Pinpoint the cell where the given text exists, returning its (x, y) midpoint coordinate. 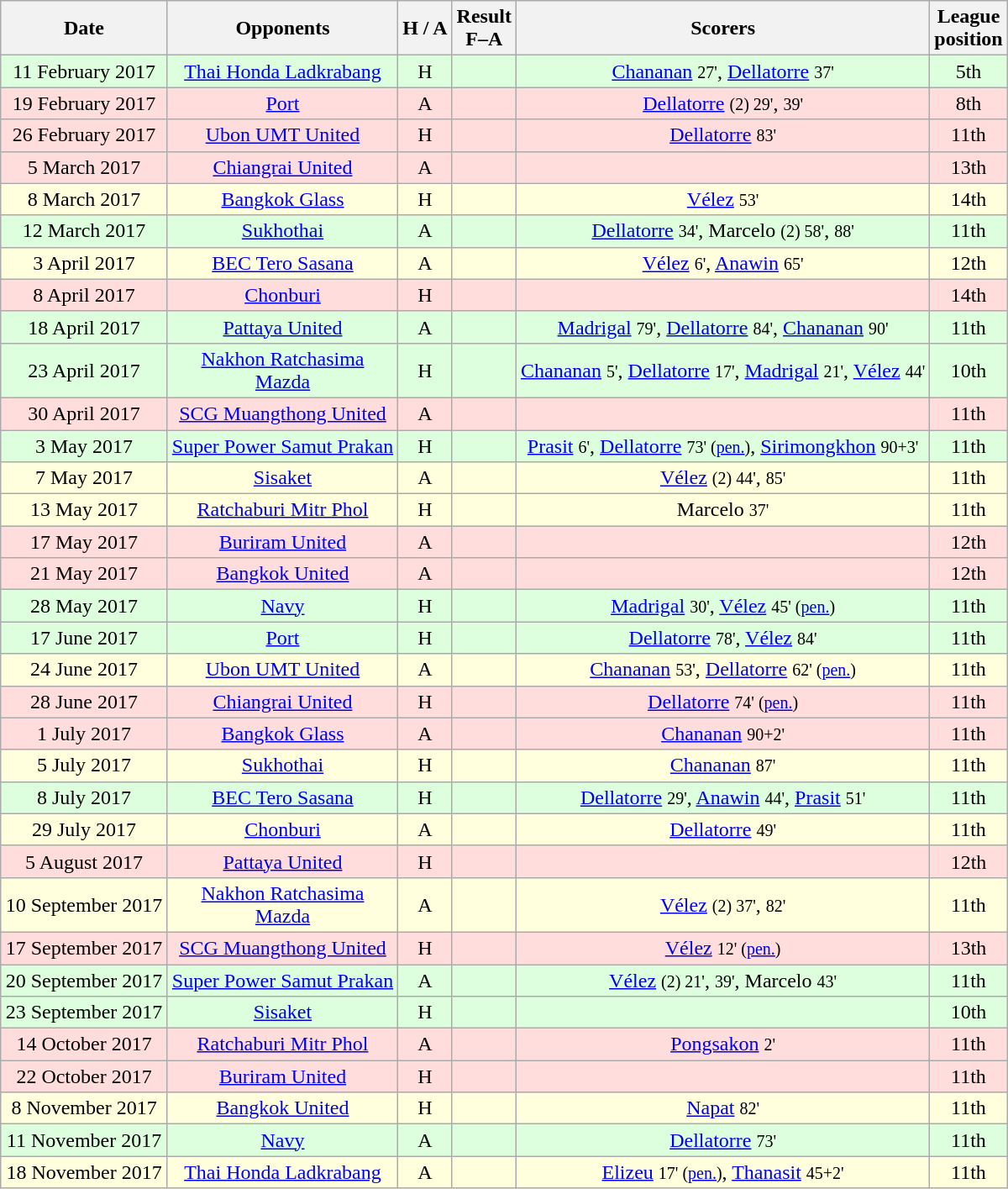
7 May 2017 (84, 478)
ResultF–A (484, 29)
11 November 2017 (84, 1140)
3 May 2017 (84, 446)
Leagueposition (969, 29)
Dellatorre 29', Anawin 44', Prasit 51' (722, 797)
26 February 2017 (84, 135)
24 June 2017 (84, 670)
3 April 2017 (84, 263)
12 March 2017 (84, 231)
Marcelo 37' (722, 510)
Chananan 90+2' (722, 734)
Dellatorre 74' (pen.) (722, 702)
Vélez 12' (pen.) (722, 948)
23 September 2017 (84, 1013)
8 April 2017 (84, 295)
30 April 2017 (84, 413)
Vélez (2) 21', 39', Marcelo 43' (722, 981)
21 May 2017 (84, 574)
18 April 2017 (84, 327)
20 September 2017 (84, 981)
Vélez 6', Anawin 65' (722, 263)
11 February 2017 (84, 71)
Madrigal 79', Dellatorre 84', Chananan 90' (722, 327)
H / A (425, 29)
5th (969, 71)
23 April 2017 (84, 370)
5 August 2017 (84, 861)
Vélez 53' (722, 199)
Vélez (2) 37', 82' (722, 904)
Vélez (2) 44', 85' (722, 478)
14 October 2017 (84, 1044)
5 March 2017 (84, 167)
Prasit 6', Dellatorre 73' (pen.), Sirimongkhon 90+3' (722, 446)
8 November 2017 (84, 1108)
Pongsakon 2' (722, 1044)
10 September 2017 (84, 904)
Dellatorre (2) 29', 39' (722, 103)
Scorers (722, 29)
1 July 2017 (84, 734)
13 May 2017 (84, 510)
8 July 2017 (84, 797)
8th (969, 103)
Chananan 87' (722, 765)
22 October 2017 (84, 1076)
Madrigal 30', Vélez 45' (pen.) (722, 606)
Chananan 27', Dellatorre 37' (722, 71)
29 July 2017 (84, 829)
Napat 82' (722, 1108)
Dellatorre 73' (722, 1140)
28 May 2017 (84, 606)
17 June 2017 (84, 638)
Chananan 5', Dellatorre 17', Madrigal 21', Vélez 44' (722, 370)
8 March 2017 (84, 199)
5 July 2017 (84, 765)
Elizeu 17' (pen.), Thanasit 45+2' (722, 1172)
Chananan 53', Dellatorre 62' (pen.) (722, 670)
17 May 2017 (84, 542)
Dellatorre 34', Marcelo (2) 58', 88' (722, 231)
19 February 2017 (84, 103)
Dellatorre 78', Vélez 84' (722, 638)
18 November 2017 (84, 1172)
17 September 2017 (84, 948)
Date (84, 29)
28 June 2017 (84, 702)
Opponents (282, 29)
Dellatorre 83' (722, 135)
Dellatorre 49' (722, 829)
